Return the (x, y) coordinate for the center point of the cell that contains the specified text.  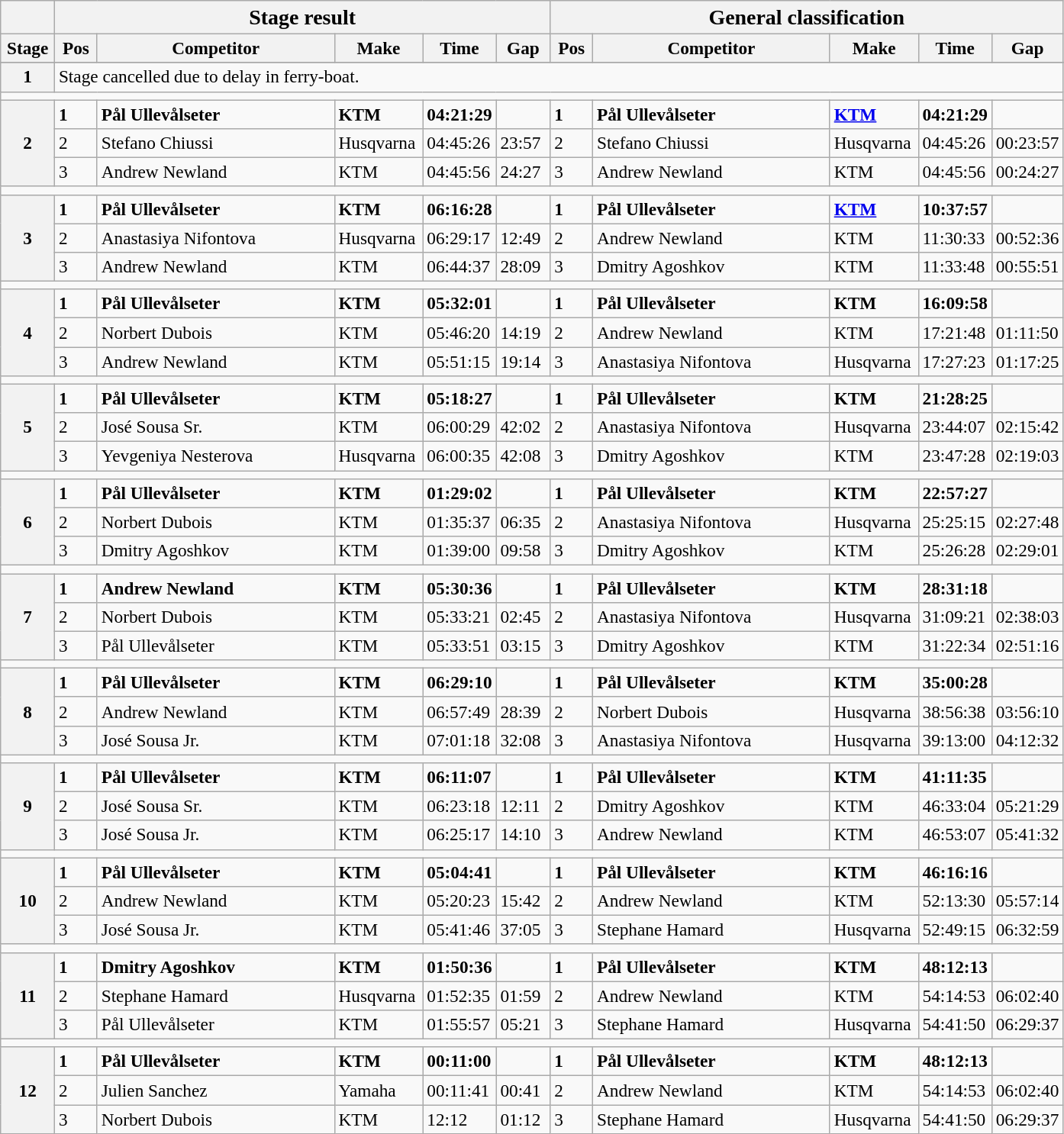
02:29:01 (1027, 550)
19:14 (524, 361)
01:52:35 (459, 995)
32:08 (524, 740)
17:21:48 (955, 332)
05:33:51 (459, 646)
Yamaha (379, 1090)
02:38:03 (1027, 617)
11:30:33 (955, 237)
06:00:35 (459, 456)
09:58 (524, 550)
06:32:59 (1027, 929)
11 (27, 995)
06:11:07 (459, 777)
06:35 (524, 522)
06:16:28 (459, 209)
00:11:00 (459, 1062)
06:25:17 (459, 835)
12:12 (459, 1119)
31:22:34 (955, 646)
04:12:32 (1027, 740)
02:45 (524, 617)
01:17:25 (1027, 361)
05:46:20 (459, 332)
10:37:57 (955, 209)
02:27:48 (1027, 522)
06:44:37 (459, 266)
05:21 (524, 1024)
01:50:36 (459, 967)
23:57 (524, 143)
42:02 (524, 427)
00:55:51 (1027, 266)
05:33:21 (459, 617)
06:23:18 (459, 806)
05:20:23 (459, 900)
General classification (807, 17)
46:53:07 (955, 835)
28:31:18 (955, 588)
12:49 (524, 237)
28:39 (524, 711)
23:44:07 (955, 427)
21:28:25 (955, 398)
Julien Sanchez (215, 1090)
05:30:36 (459, 588)
Stage result (302, 17)
8 (27, 711)
35:00:28 (955, 682)
37:05 (524, 929)
4 (27, 333)
00:24:27 (1027, 172)
00:52:36 (1027, 237)
02:19:03 (1027, 456)
52:49:15 (955, 929)
7 (27, 617)
38:56:38 (955, 711)
46:16:16 (955, 871)
23:47:28 (955, 456)
11:33:48 (955, 266)
06:00:29 (459, 427)
01:55:57 (459, 1024)
00:41 (524, 1090)
12:11 (524, 806)
03:56:10 (1027, 711)
25:26:28 (955, 550)
05:32:01 (459, 304)
05:18:27 (459, 398)
01:59 (524, 995)
05:41:46 (459, 929)
22:57:27 (955, 493)
05:21:29 (1027, 806)
06:57:49 (459, 711)
00:11:41 (459, 1090)
6 (27, 522)
01:11:50 (1027, 332)
42:08 (524, 456)
01:39:00 (459, 550)
06:29:10 (459, 682)
10 (27, 900)
06:29:17 (459, 237)
02:51:16 (1027, 646)
9 (27, 806)
Stage cancelled due to delay in ferry-boat. (559, 77)
03:15 (524, 646)
25:25:15 (955, 522)
5 (27, 427)
01:35:37 (459, 522)
01:29:02 (459, 493)
15:42 (524, 900)
01:12 (524, 1119)
28:09 (524, 266)
05:57:14 (1027, 900)
31:09:21 (955, 617)
46:33:04 (955, 806)
05:51:15 (459, 361)
52:13:30 (955, 900)
07:01:18 (459, 740)
24:27 (524, 172)
41:11:35 (955, 777)
00:23:57 (1027, 143)
16:09:58 (955, 304)
14:19 (524, 332)
17:27:23 (955, 361)
05:04:41 (459, 871)
12 (27, 1090)
14:10 (524, 835)
02:15:42 (1027, 427)
39:13:00 (955, 740)
05:41:32 (1027, 835)
Stage (27, 48)
Yevgeniya Nesterova (215, 456)
